Determine the [X, Y] coordinate at the center of the cell enclosing the given text.  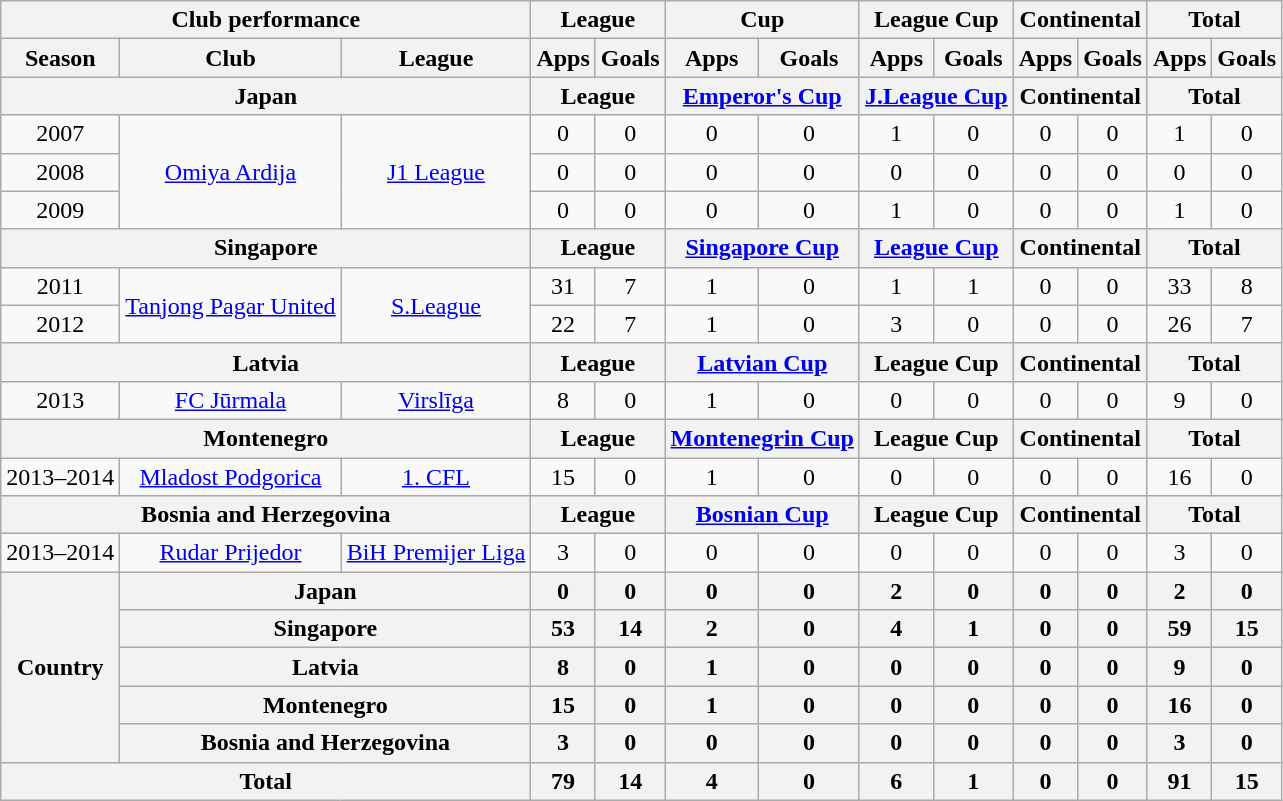
59 [1179, 629]
J.League Cup [936, 96]
2009 [60, 210]
J1 League [436, 172]
Country [60, 667]
79 [563, 781]
Club [230, 58]
2011 [60, 286]
33 [1179, 286]
6 [896, 781]
BiH Premijer Liga [436, 553]
Mladost Podgorica [230, 477]
2007 [60, 134]
Omiya Ardija [230, 172]
Montenegrin Cup [762, 438]
Rudar Prijedor [230, 553]
Latvian Cup [762, 362]
Club performance [266, 20]
2013 [60, 400]
Tanjong Pagar United [230, 305]
Cup [762, 20]
S.League [436, 305]
1. CFL [436, 477]
Emperor's Cup [762, 96]
Singapore Cup [762, 248]
91 [1179, 781]
Virslīga [436, 400]
31 [563, 286]
FC Jūrmala [230, 400]
2008 [60, 172]
22 [563, 324]
53 [563, 629]
26 [1179, 324]
2012 [60, 324]
Season [60, 58]
Bosnian Cup [762, 515]
